Scan for the cell matching the given text and deliver its [x, y] coordinate at center. 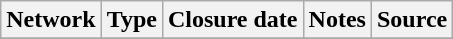
Type [132, 20]
Notes [337, 20]
Source [412, 20]
Closure date [232, 20]
Network [51, 20]
